Search for the cell housing the specified text and yield its [X, Y] center coordinate. 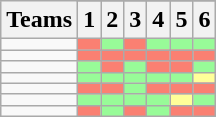
4 [158, 20]
3 [136, 20]
1 [90, 20]
5 [182, 20]
Teams [40, 20]
2 [112, 20]
6 [204, 20]
